From the cell containing the given text, extract its center point as [x, y] coordinate. 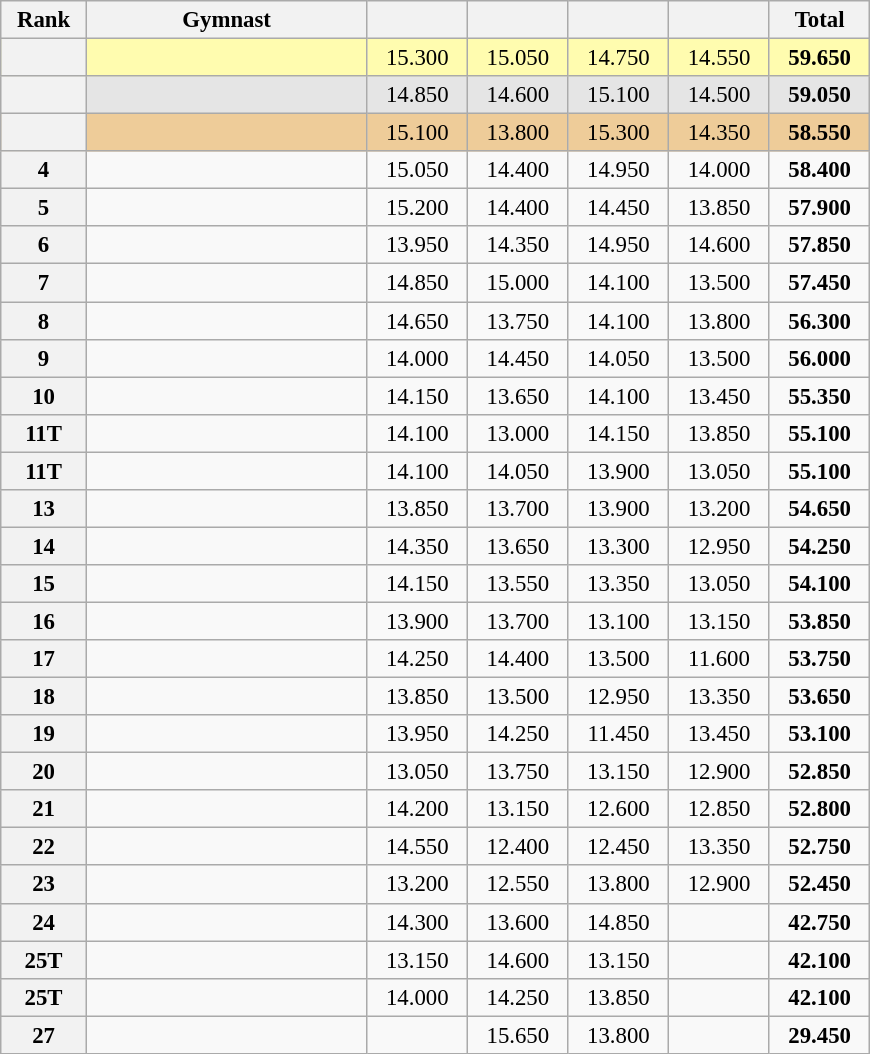
4 [44, 170]
52.450 [820, 885]
53.650 [820, 697]
56.000 [820, 358]
53.850 [820, 621]
15 [44, 584]
57.850 [820, 245]
14 [44, 546]
13.100 [618, 621]
16 [44, 621]
54.100 [820, 584]
18 [44, 697]
20 [44, 772]
13.000 [518, 433]
5 [44, 208]
58.550 [820, 133]
13 [44, 509]
11.450 [618, 734]
15.200 [418, 208]
17 [44, 659]
8 [44, 321]
59.650 [820, 58]
15.000 [518, 283]
14.300 [418, 922]
Rank [44, 20]
13.550 [518, 584]
14.750 [618, 58]
53.750 [820, 659]
42.750 [820, 922]
24 [44, 922]
14.200 [418, 809]
59.050 [820, 95]
14.500 [720, 95]
13.300 [618, 546]
56.300 [820, 321]
23 [44, 885]
15.650 [518, 1035]
9 [44, 358]
6 [44, 245]
19 [44, 734]
55.350 [820, 396]
58.400 [820, 170]
52.750 [820, 847]
54.250 [820, 546]
10 [44, 396]
12.550 [518, 885]
11.600 [720, 659]
12.600 [618, 809]
27 [44, 1035]
57.900 [820, 208]
12.850 [720, 809]
52.800 [820, 809]
12.400 [518, 847]
13.600 [518, 922]
7 [44, 283]
53.100 [820, 734]
12.450 [618, 847]
22 [44, 847]
57.450 [820, 283]
Total [820, 20]
54.650 [820, 509]
52.850 [820, 772]
29.450 [820, 1035]
Gymnast [226, 20]
21 [44, 809]
14.650 [418, 321]
